From the cell containing the given text, extract its center point as (x, y) coordinate. 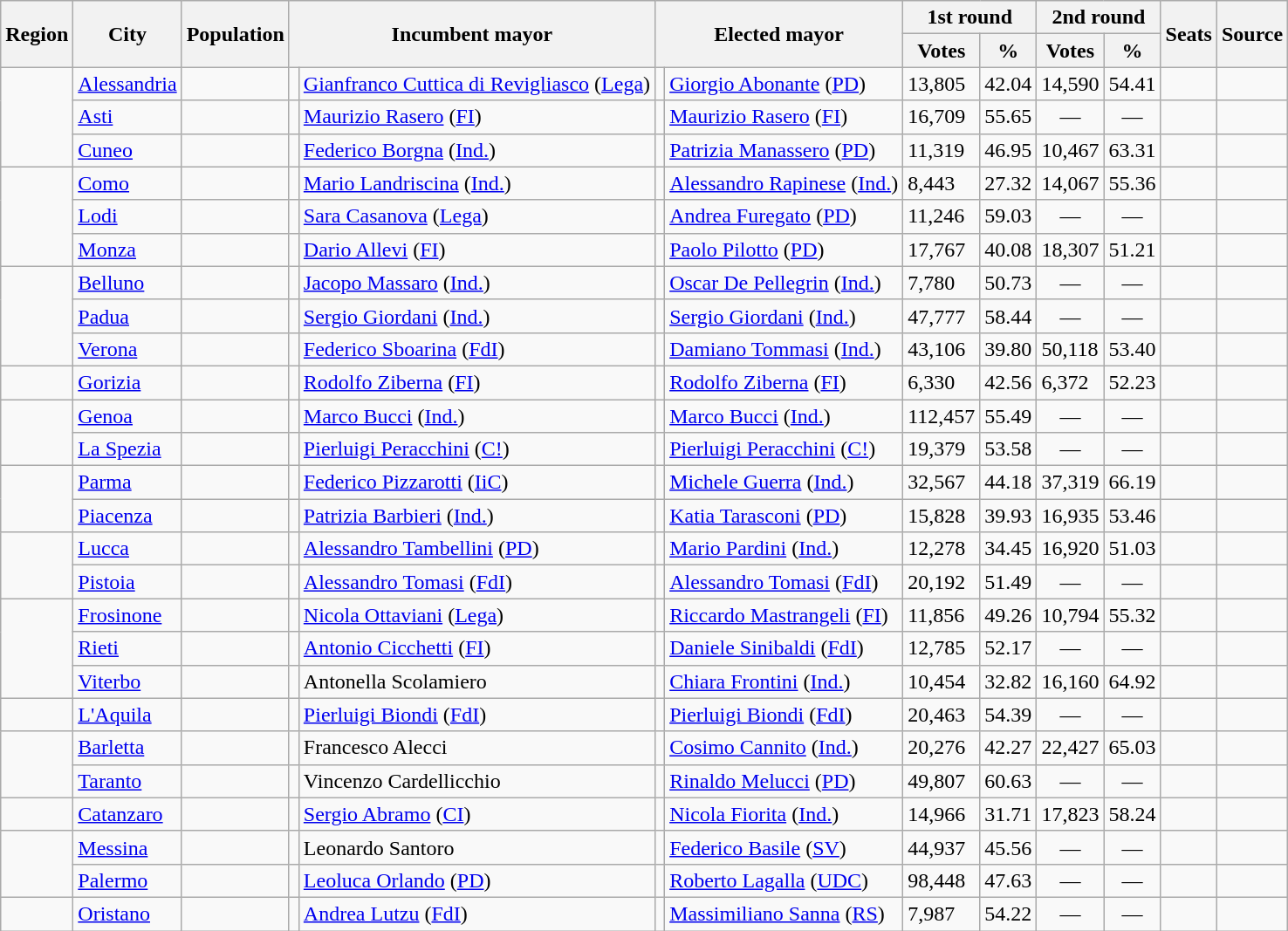
54.22 (1009, 914)
Nicola Ottaviani (Lega) (476, 615)
Verona (127, 349)
45.56 (1009, 847)
42.56 (1009, 382)
22,427 (1070, 748)
Asti (127, 117)
Gorizia (127, 382)
32.82 (1009, 681)
47.63 (1009, 880)
Como (127, 183)
Messina (127, 847)
98,448 (942, 880)
51.03 (1133, 549)
Taranto (127, 781)
34.45 (1009, 549)
49,807 (942, 781)
14,067 (1070, 183)
Source (1251, 34)
La Spezia (127, 449)
Katia Tarasconi (PD) (784, 516)
15,828 (942, 516)
2nd round (1099, 17)
58.24 (1133, 814)
39.80 (1009, 349)
6,372 (1070, 382)
Seats (1189, 34)
Alessandro Tambellini (PD) (476, 549)
17,767 (942, 250)
16,920 (1070, 549)
55.49 (1009, 416)
44.18 (1009, 483)
Rieti (127, 648)
Viterbo (127, 681)
Giorgio Abonante (PD) (784, 84)
Genoa (127, 416)
Lucca (127, 549)
49.26 (1009, 615)
Sergio Abramo (CI) (476, 814)
16,160 (1070, 681)
16,709 (942, 117)
55.36 (1133, 183)
Federico Basile (SV) (784, 847)
53.58 (1009, 449)
11,856 (942, 615)
55.32 (1133, 615)
Damiano Tommasi (Ind.) (784, 349)
Padua (127, 316)
63.31 (1133, 150)
55.65 (1009, 117)
Antonella Scolamiero (476, 681)
Vincenzo Cardellicchio (476, 781)
7,780 (942, 283)
Francesco Alecci (476, 748)
53.46 (1133, 516)
39.93 (1009, 516)
Lodi (127, 216)
6,330 (942, 382)
Leonardo Santoro (476, 847)
Mario Landriscina (Ind.) (476, 183)
Leoluca Orlando (PD) (476, 880)
City (127, 34)
Daniele Sinibaldi (FdI) (784, 648)
Patrizia Manassero (PD) (784, 150)
Andrea Furegato (PD) (784, 216)
Roberto Lagalla (UDC) (784, 880)
58.44 (1009, 316)
8,443 (942, 183)
43,106 (942, 349)
Dario Allevi (FI) (476, 250)
44,937 (942, 847)
10,794 (1070, 615)
Gianfranco Cuttica di Revigliasco (Lega) (476, 84)
64.92 (1133, 681)
Andrea Lutzu (FdI) (476, 914)
66.19 (1133, 483)
7,987 (942, 914)
Paolo Pilotto (PD) (784, 250)
19,379 (942, 449)
11,319 (942, 150)
Elected mayor (779, 34)
Nicola Fiorita (Ind.) (784, 814)
52.23 (1133, 382)
Massimiliano Sanna (RS) (784, 914)
Chiara Frontini (Ind.) (784, 681)
Incumbent mayor (471, 34)
Jacopo Massaro (Ind.) (476, 283)
13,805 (942, 84)
65.03 (1133, 748)
Federico Sboarina (FdI) (476, 349)
31.71 (1009, 814)
14,966 (942, 814)
Alessandro Rapinese (Ind.) (784, 183)
52.17 (1009, 648)
L'Aquila (127, 715)
51.49 (1009, 582)
47,777 (942, 316)
59.03 (1009, 216)
Catanzaro (127, 814)
42.04 (1009, 84)
17,823 (1070, 814)
46.95 (1009, 150)
Alessandria (127, 84)
Michele Guerra (Ind.) (784, 483)
40.08 (1009, 250)
Mario Pardini (Ind.) (784, 549)
112,457 (942, 416)
Monza (127, 250)
20,463 (942, 715)
32,567 (942, 483)
16,935 (1070, 516)
Oristano (127, 914)
Antonio Cicchetti (FI) (476, 648)
12,785 (942, 648)
27.32 (1009, 183)
10,454 (942, 681)
Riccardo Mastrangeli (FI) (784, 615)
Rinaldo Melucci (PD) (784, 781)
53.40 (1133, 349)
Parma (127, 483)
Region (37, 34)
50,118 (1070, 349)
Pistoia (127, 582)
Sara Casanova (Lega) (476, 216)
Population (236, 34)
Frosinone (127, 615)
1st round (970, 17)
Cuneo (127, 150)
54.41 (1133, 84)
42.27 (1009, 748)
Piacenza (127, 516)
Belluno (127, 283)
Oscar De Pellegrin (Ind.) (784, 283)
37,319 (1070, 483)
12,278 (942, 549)
Cosimo Cannito (Ind.) (784, 748)
60.63 (1009, 781)
10,467 (1070, 150)
Palermo (127, 880)
20,276 (942, 748)
Federico Pizzarotti (IiC) (476, 483)
50.73 (1009, 283)
Federico Borgna (Ind.) (476, 150)
Barletta (127, 748)
11,246 (942, 216)
51.21 (1133, 250)
18,307 (1070, 250)
20,192 (942, 582)
54.39 (1009, 715)
14,590 (1070, 84)
Patrizia Barbieri (Ind.) (476, 516)
